For the text-containing cell, return its midpoint in [x, y] coordinate format. 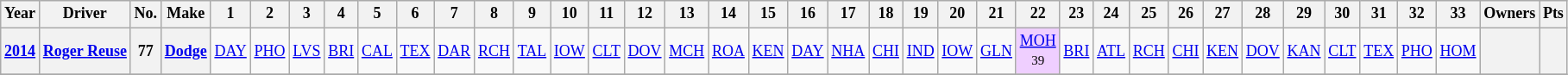
15 [768, 14]
22 [1037, 14]
TAL [532, 51]
30 [1343, 14]
16 [808, 14]
20 [958, 14]
18 [886, 14]
31 [1379, 14]
CAL [378, 51]
ROA [728, 51]
32 [1417, 14]
29 [1304, 14]
19 [920, 14]
27 [1223, 14]
10 [570, 14]
2 [269, 14]
KAN [1304, 51]
2014 [21, 51]
DAR [454, 51]
Year [21, 14]
Driver [85, 14]
77 [145, 51]
No. [145, 14]
GLN [997, 51]
1 [230, 14]
Make [186, 14]
13 [687, 14]
Dodge [186, 51]
3 [307, 14]
8 [494, 14]
17 [848, 14]
26 [1186, 14]
11 [606, 14]
7 [454, 14]
14 [728, 14]
LVS [307, 51]
5 [378, 14]
IND [920, 51]
HOM [1458, 51]
23 [1077, 14]
MCH [687, 51]
25 [1149, 14]
24 [1111, 14]
Pts [1553, 14]
Roger Reuse [85, 51]
33 [1458, 14]
NHA [848, 51]
Owners [1510, 14]
28 [1263, 14]
9 [532, 14]
4 [342, 14]
ATL [1111, 51]
21 [997, 14]
6 [415, 14]
12 [645, 14]
MOH39 [1037, 51]
